Determine the (x, y) coordinate at the center of the cell enclosing the given text.  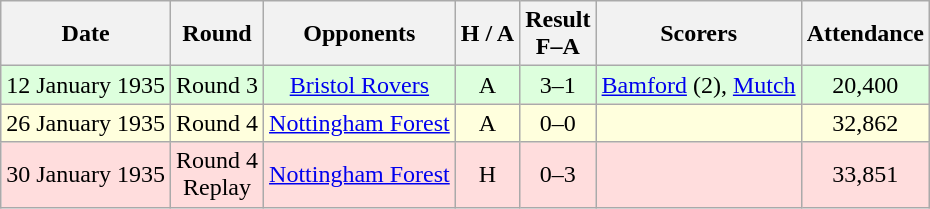
Opponents (360, 34)
32,862 (865, 123)
3–1 (558, 85)
Scorers (698, 34)
Attendance (865, 34)
26 January 1935 (86, 123)
ResultF–A (558, 34)
0–0 (558, 123)
Round 4Replay (216, 174)
Round 3 (216, 85)
Bamford (2), Mutch (698, 85)
12 January 1935 (86, 85)
Round 4 (216, 123)
H / A (487, 34)
Round (216, 34)
33,851 (865, 174)
20,400 (865, 85)
Bristol Rovers (360, 85)
30 January 1935 (86, 174)
0–3 (558, 174)
H (487, 174)
Date (86, 34)
